Provide the [x, y] coordinate of the cell's center where the given text is located.  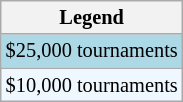
$10,000 tournaments [92, 85]
$25,000 tournaments [92, 51]
Legend [92, 17]
